Search for the cell housing the specified text and yield its (x, y) center coordinate. 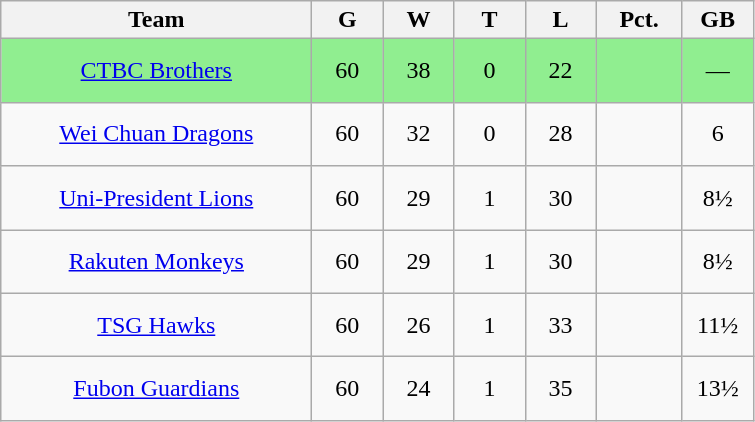
6 (718, 134)
Team (156, 20)
W (418, 20)
Rakuten Monkeys (156, 262)
11½ (718, 325)
38 (418, 71)
32 (418, 134)
24 (418, 389)
G (348, 20)
T (490, 20)
Uni-President Lions (156, 198)
26 (418, 325)
28 (560, 134)
— (718, 71)
22 (560, 71)
Fubon Guardians (156, 389)
33 (560, 325)
Pct. (639, 20)
GB (718, 20)
Wei Chuan Dragons (156, 134)
TSG Hawks (156, 325)
35 (560, 389)
13½ (718, 389)
CTBC Brothers (156, 71)
L (560, 20)
